Find where the given text appears and provide that cell's center as [x, y] coordinate. 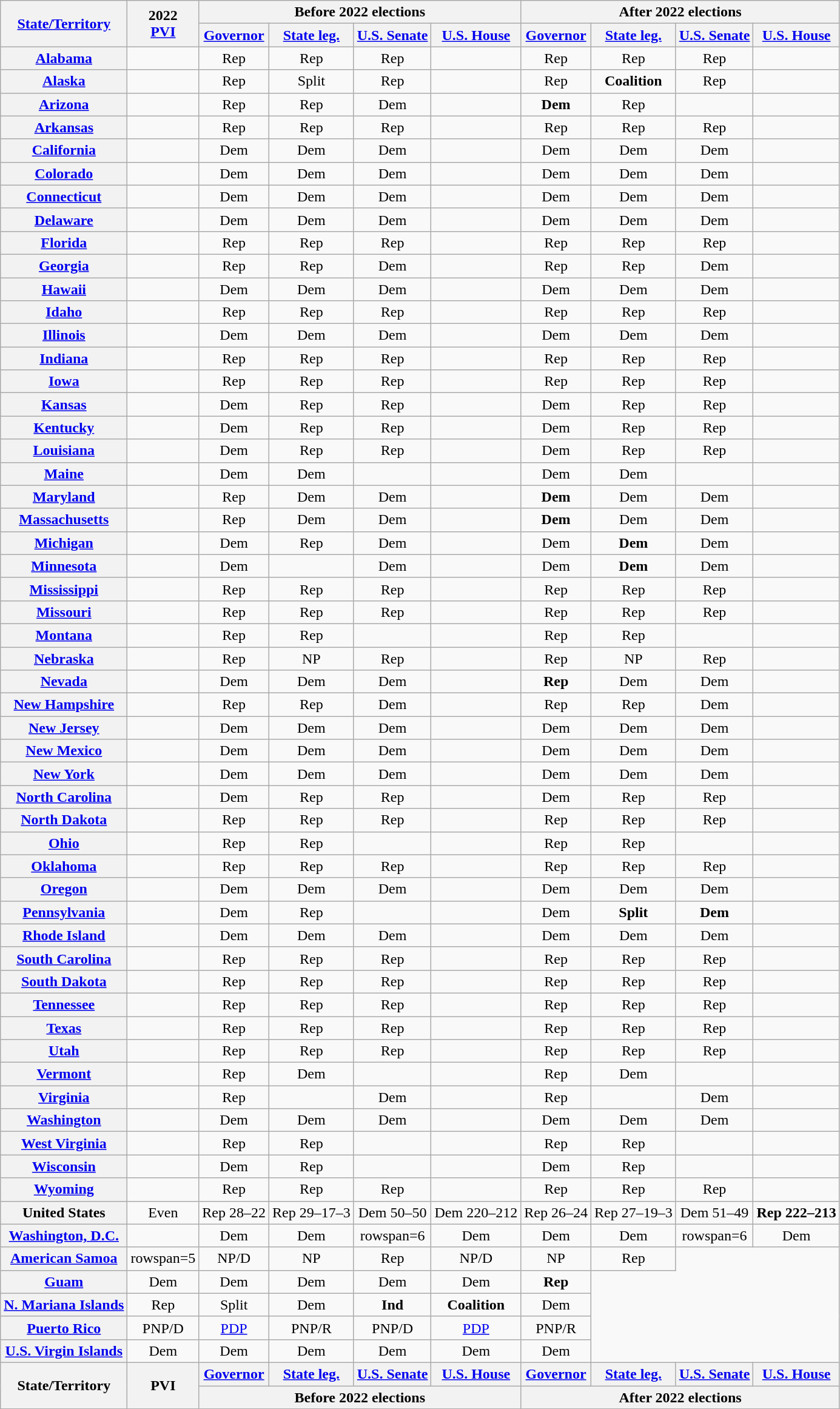
North Dakota [64, 820]
United States [64, 1212]
Alabama [64, 58]
Rep 27–19–3 [633, 1212]
Pennsylvania [64, 912]
North Carolina [64, 797]
Minnesota [64, 566]
New Mexico [64, 751]
Maryland [64, 497]
Dem 51–49 [714, 1212]
Rep 26–24 [556, 1212]
Washington, D.C. [64, 1236]
Idaho [64, 312]
Dem 220–212 [476, 1212]
Oklahoma [64, 866]
Louisiana [64, 451]
Nebraska [64, 658]
Delaware [64, 220]
New York [64, 774]
Nevada [64, 682]
U.S. Virgin Islands [64, 1351]
Indiana [64, 358]
Even [163, 1212]
Puerto Rico [64, 1328]
2022PVI [163, 24]
Montana [64, 635]
Washington [64, 1120]
N. Mariana Islands [64, 1305]
Vermont [64, 1074]
Florida [64, 243]
Massachusetts [64, 520]
Mississippi [64, 589]
Maine [64, 474]
rowspan=5 [163, 1259]
New Jersey [64, 728]
Hawaii [64, 289]
Arizona [64, 104]
Ind [392, 1305]
New Hampshire [64, 705]
Wisconsin [64, 1166]
American Samoa [64, 1259]
Rep 222–213 [796, 1212]
Rhode Island [64, 935]
South Carolina [64, 958]
South Dakota [64, 981]
Texas [64, 1028]
Illinois [64, 335]
Wyoming [64, 1189]
Ohio [64, 843]
Kentucky [64, 428]
Oregon [64, 889]
Michigan [64, 543]
Iowa [64, 382]
Tennessee [64, 1004]
Rep 29–17–3 [312, 1212]
Connecticut [64, 197]
Georgia [64, 266]
Alaska [64, 81]
Colorado [64, 173]
Virginia [64, 1097]
Arkansas [64, 127]
Missouri [64, 612]
California [64, 150]
PVI [163, 1385]
Rep 28–22 [234, 1212]
Guam [64, 1282]
Kansas [64, 405]
Utah [64, 1051]
West Virginia [64, 1143]
Dem 50–50 [392, 1212]
